Determine the [x, y] coordinate at the center of the cell enclosing the given text.  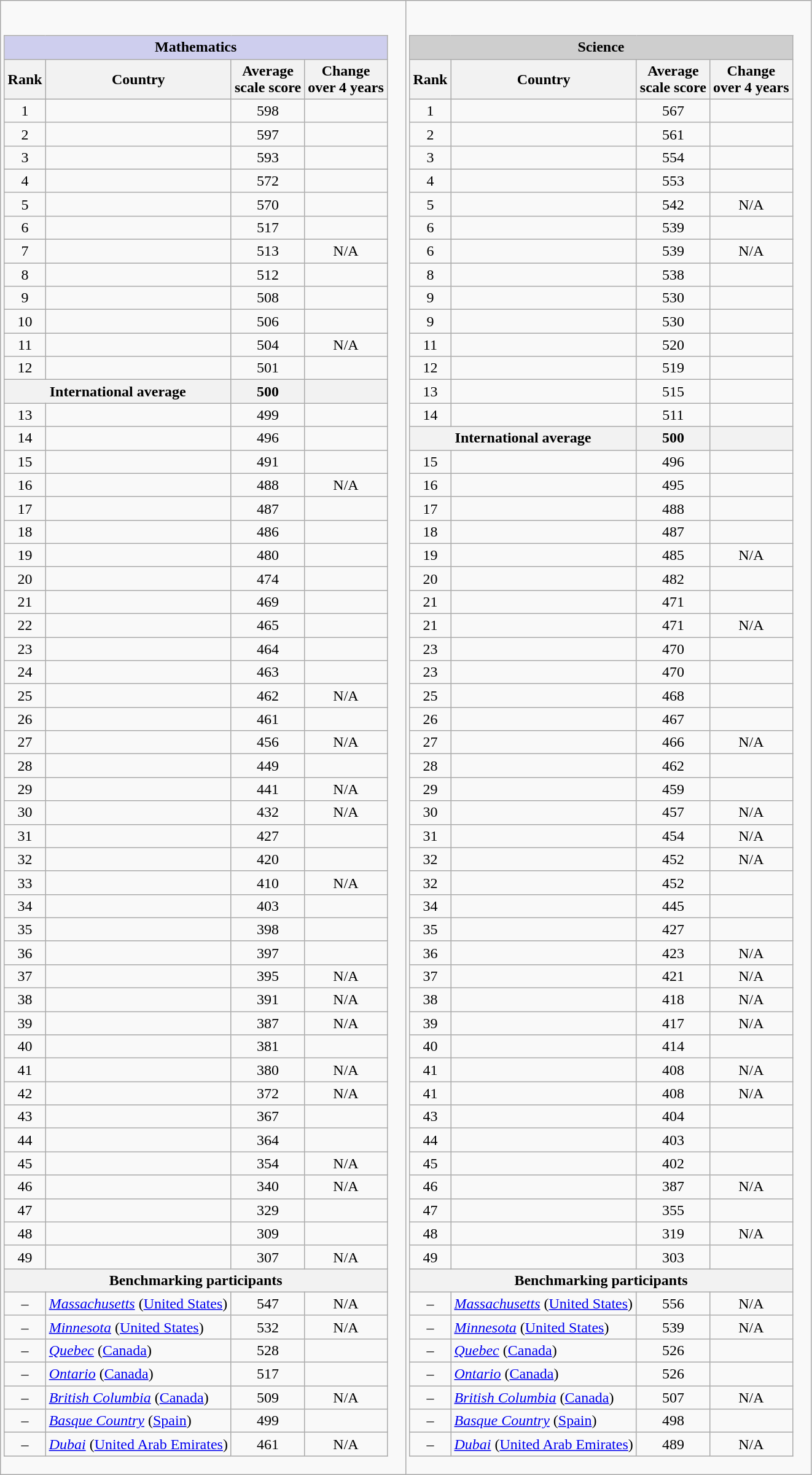
513 [268, 251]
33 [25, 883]
423 [673, 953]
24 [25, 672]
507 [673, 1398]
597 [268, 134]
395 [268, 976]
561 [673, 134]
572 [268, 181]
474 [268, 578]
598 [268, 111]
307 [268, 1257]
466 [673, 742]
486 [268, 532]
485 [673, 555]
509 [268, 1398]
489 [673, 1444]
454 [673, 836]
570 [268, 204]
528 [268, 1350]
Science [601, 47]
498 [673, 1421]
593 [268, 157]
511 [673, 415]
515 [673, 391]
303 [673, 1257]
418 [673, 1000]
464 [268, 649]
319 [673, 1233]
340 [268, 1187]
456 [268, 742]
42 [25, 1093]
354 [268, 1163]
397 [268, 953]
414 [673, 1047]
506 [268, 321]
391 [268, 1000]
482 [673, 578]
468 [673, 696]
309 [268, 1233]
504 [268, 345]
556 [673, 1304]
542 [673, 204]
465 [268, 626]
329 [268, 1210]
372 [268, 1093]
463 [268, 672]
380 [268, 1070]
467 [673, 719]
445 [673, 906]
364 [268, 1140]
402 [673, 1163]
512 [268, 275]
421 [673, 976]
420 [268, 859]
459 [673, 789]
410 [268, 883]
480 [268, 555]
520 [673, 345]
491 [268, 462]
Mathematics [195, 47]
457 [673, 812]
404 [673, 1117]
367 [268, 1117]
495 [673, 485]
441 [268, 789]
10 [25, 321]
553 [673, 181]
417 [673, 1023]
398 [268, 929]
532 [268, 1327]
355 [673, 1210]
381 [268, 1047]
501 [268, 368]
567 [673, 111]
508 [268, 298]
449 [268, 766]
22 [25, 626]
538 [673, 275]
469 [268, 602]
547 [268, 1304]
7 [25, 251]
519 [673, 368]
432 [268, 812]
554 [673, 157]
